Find where the given text appears and provide that cell's center as (x, y) coordinate. 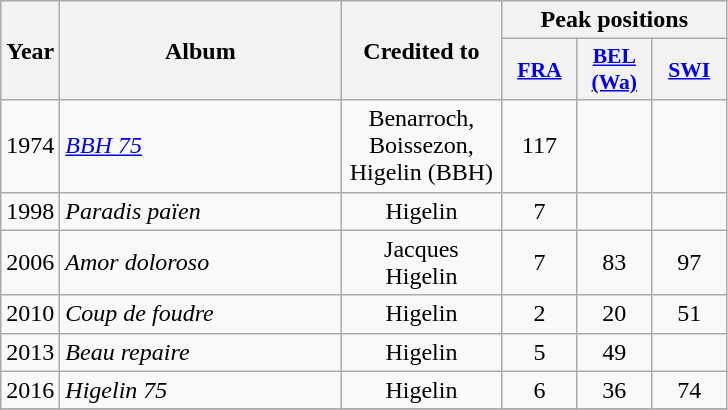
2016 (30, 390)
2 (540, 314)
BBH 75 (200, 146)
Credited to (422, 50)
51 (690, 314)
Paradis païen (200, 211)
FRA (540, 70)
Peak positions (614, 20)
5 (540, 352)
97 (690, 262)
2006 (30, 262)
20 (614, 314)
Beau repaire (200, 352)
6 (540, 390)
2013 (30, 352)
BEL (Wa) (614, 70)
Benarroch, Boissezon, Higelin (BBH) (422, 146)
Year (30, 50)
Higelin 75 (200, 390)
1974 (30, 146)
117 (540, 146)
36 (614, 390)
Album (200, 50)
49 (614, 352)
Jacques Higelin (422, 262)
2010 (30, 314)
Coup de foudre (200, 314)
83 (614, 262)
SWI (690, 70)
Amor doloroso (200, 262)
74 (690, 390)
1998 (30, 211)
